Output the (X, Y) coordinate of the center of the cell containing the given text.  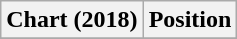
Position (190, 20)
Chart (2018) (72, 20)
